Capture the cell that displays the provided text and extract its (X, Y) central coordinate. 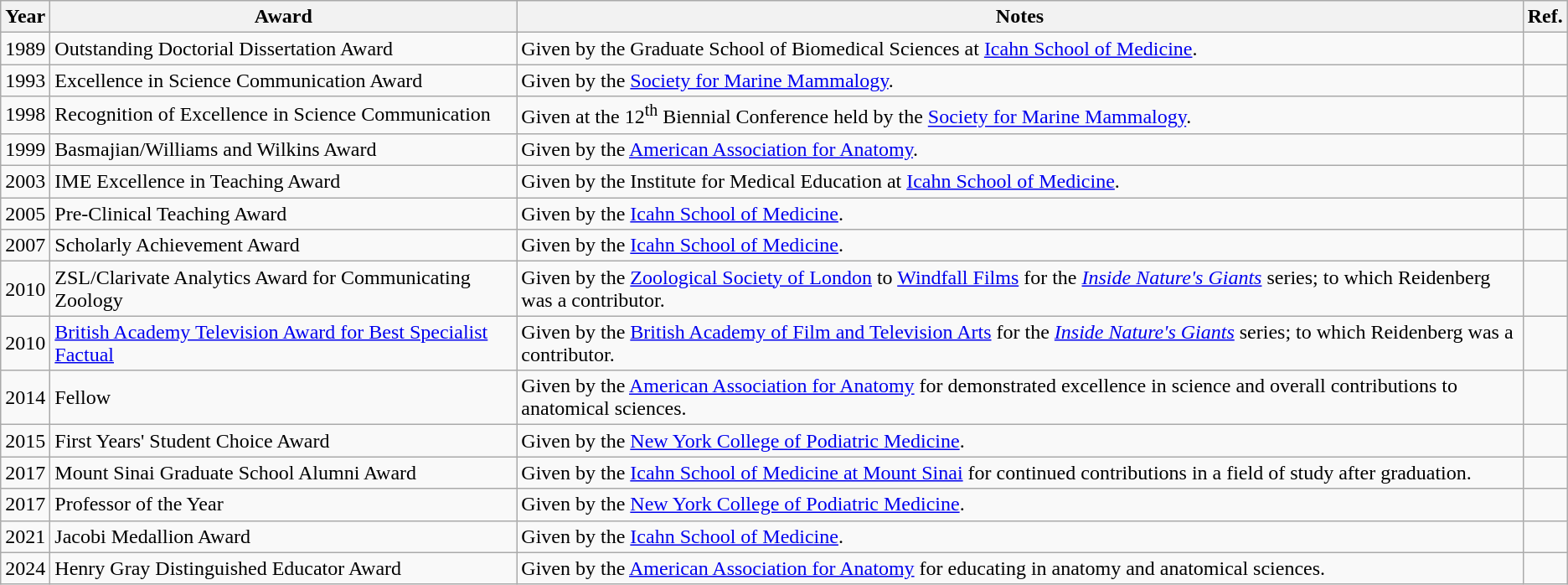
2007 (25, 246)
Basmajian/Williams and Wilkins Award (283, 149)
Award (283, 17)
Given by the British Academy of Film and Television Arts for the Inside Nature's Giants series; to which Reidenberg was a contributor. (1020, 344)
Given by the American Association for Anatomy for educating in anatomy and anatomical sciences. (1020, 568)
2005 (25, 214)
First Years' Student Choice Award (283, 441)
2003 (25, 182)
Jacobi Medallion Award (283, 536)
Pre-Clinical Teaching Award (283, 214)
Ref. (1545, 17)
Outstanding Doctorial Dissertation Award (283, 49)
2021 (25, 536)
IME Excellence in Teaching Award (283, 182)
2015 (25, 441)
Mount Sinai Graduate School Alumni Award (283, 473)
1989 (25, 49)
1993 (25, 80)
Given by the Zoological Society of London to Windfall Films for the Inside Nature's Giants series; to which Reidenberg was a contributor. (1020, 288)
Given by the Institute for Medical Education at Icahn School of Medicine. (1020, 182)
2014 (25, 397)
Recognition of Excellence in Science Communication (283, 116)
British Academy Television Award for Best Specialist Factual (283, 344)
Fellow (283, 397)
2024 (25, 568)
ZSL/Clarivate Analytics Award for Communicating Zoology (283, 288)
Given by the American Association for Anatomy. (1020, 149)
Notes (1020, 17)
Scholarly Achievement Award (283, 246)
1998 (25, 116)
Given at the 12th Biennial Conference held by the Society for Marine Mammalogy. (1020, 116)
Given by the Society for Marine Mammalogy. (1020, 80)
Given by the Graduate School of Biomedical Sciences at Icahn School of Medicine. (1020, 49)
Professor of the Year (283, 505)
1999 (25, 149)
Henry Gray Distinguished Educator Award (283, 568)
Given by the Icahn School of Medicine at Mount Sinai for continued contributions in a field of study after graduation. (1020, 473)
Given by the American Association for Anatomy for demonstrated excellence in science and overall contributions to anatomical sciences. (1020, 397)
Year (25, 17)
Excellence in Science Communication Award (283, 80)
